Extract the [x, y] coordinate from the center of the cell holding the provided text.  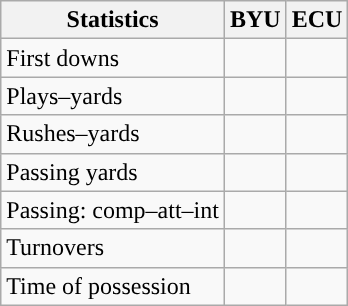
Statistics [113, 20]
Time of possession [113, 286]
Rushes–yards [113, 134]
Passing: comp–att–int [113, 210]
First downs [113, 58]
Passing yards [113, 172]
Turnovers [113, 248]
BYU [255, 20]
Plays–yards [113, 96]
ECU [317, 20]
